Find where the given text appears and provide that cell's center as [X, Y] coordinate. 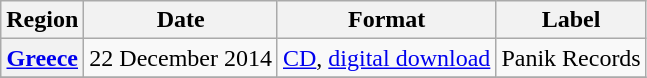
22 December 2014 [181, 58]
CD, digital download [386, 58]
Format [386, 20]
Greece [42, 58]
Date [181, 20]
Label [571, 20]
Region [42, 20]
Panik Records [571, 58]
